Find where the given text appears and provide that cell's center as (x, y) coordinate. 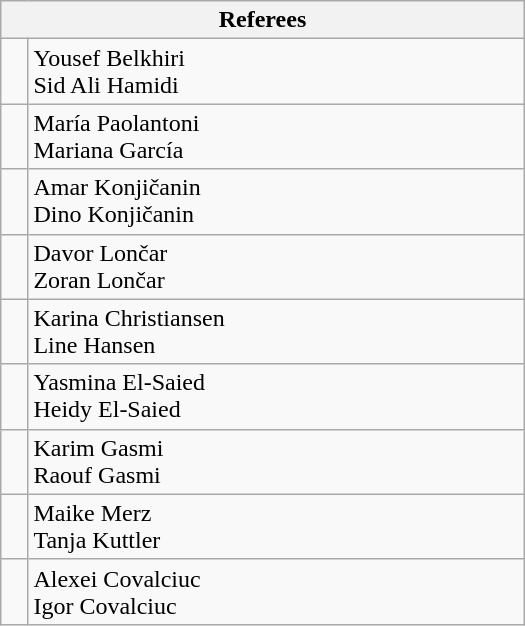
Maike MerzTanja Kuttler (276, 526)
Davor LončarZoran Lončar (276, 266)
Yasmina El-SaiedHeidy El-Saied (276, 396)
Alexei CovalciucIgor Covalciuc (276, 592)
María PaolantoniMariana García (276, 136)
Referees (263, 20)
Yousef BelkhiriSid Ali Hamidi (276, 72)
Amar KonjičaninDino Konjičanin (276, 202)
Karina ChristiansenLine Hansen (276, 332)
Karim GasmiRaouf Gasmi (276, 462)
